Search for the cell housing the specified text and yield its [X, Y] center coordinate. 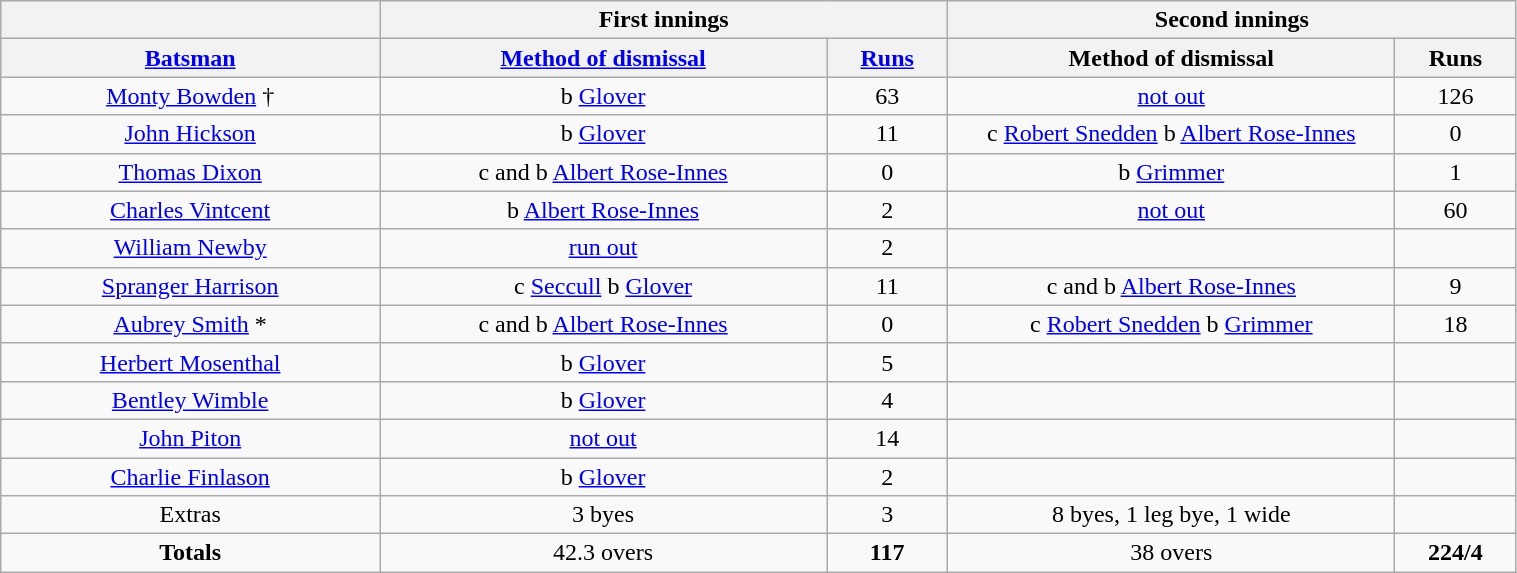
126 [1456, 96]
Thomas Dixon [190, 172]
224/4 [1456, 553]
Spranger Harrison [190, 286]
5 [888, 362]
run out [604, 248]
63 [888, 96]
38 overs [1172, 553]
Batsman [190, 58]
Monty Bowden † [190, 96]
3 byes [604, 515]
14 [888, 438]
8 byes, 1 leg bye, 1 wide [1172, 515]
9 [1456, 286]
b Albert Rose-Innes [604, 210]
Second innings [1232, 20]
John Piton [190, 438]
1 [1456, 172]
c Robert Snedden b Albert Rose-Innes [1172, 134]
First innings [664, 20]
Charlie Finlason [190, 477]
Charles Vintcent [190, 210]
4 [888, 400]
Bentley Wimble [190, 400]
John Hickson [190, 134]
42.3 overs [604, 553]
18 [1456, 324]
Aubrey Smith * [190, 324]
c Robert Snedden b Grimmer [1172, 324]
117 [888, 553]
b Grimmer [1172, 172]
Extras [190, 515]
Herbert Mosenthal [190, 362]
William Newby [190, 248]
Totals [190, 553]
c Seccull b Glover [604, 286]
3 [888, 515]
60 [1456, 210]
